Capture the cell that displays the provided text and extract its (X, Y) central coordinate. 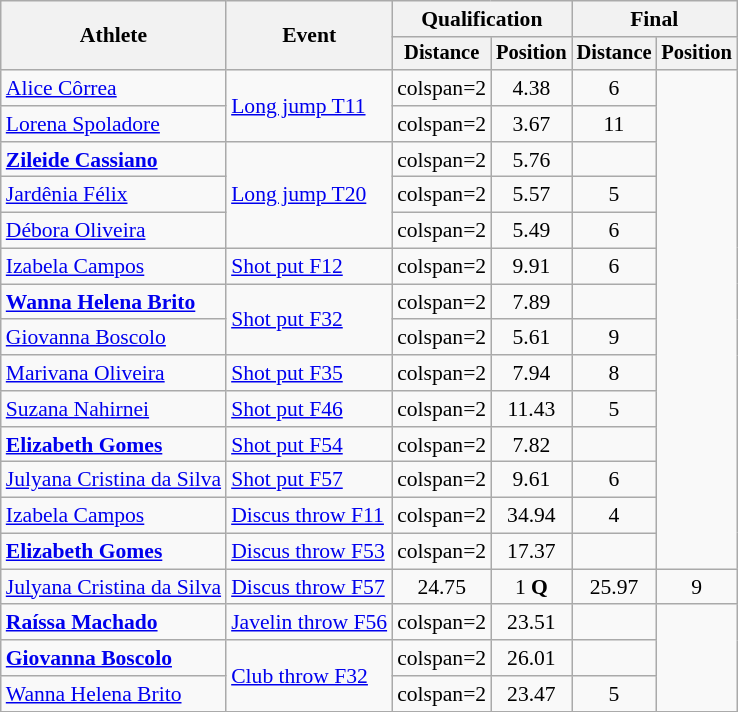
4.38 (531, 88)
5.49 (531, 231)
26.01 (531, 658)
Shot put F12 (309, 267)
Zileide Cassiano (114, 160)
5.76 (531, 160)
4 (614, 516)
Final (654, 19)
11.43 (531, 409)
7.82 (531, 445)
24.75 (442, 587)
23.47 (531, 694)
Raíssa Machado (114, 623)
Marivana Oliveira (114, 373)
Discus throw F53 (309, 552)
Long jump T20 (309, 196)
Event (309, 36)
Long jump T11 (309, 106)
34.94 (531, 516)
Lorena Spoladore (114, 124)
Qualification (482, 19)
7.89 (531, 302)
5.57 (531, 195)
Shot put F46 (309, 409)
Alice Côrrea (114, 88)
Athlete (114, 36)
11 (614, 124)
7.94 (531, 373)
Discus throw F11 (309, 516)
Javelin throw F56 (309, 623)
17.37 (531, 552)
Club throw F32 (309, 676)
1 Q (531, 587)
Shot put F57 (309, 480)
Shot put F54 (309, 445)
Discus throw F57 (309, 587)
25.97 (614, 587)
Suzana Nahirnei (114, 409)
Jardênia Félix (114, 195)
Shot put F32 (309, 320)
Shot put F35 (309, 373)
9.61 (531, 480)
5.61 (531, 338)
23.51 (531, 623)
Débora Oliveira (114, 231)
3.67 (531, 124)
9.91 (531, 267)
8 (614, 373)
